Search for the cell housing the specified text and yield its (x, y) center coordinate. 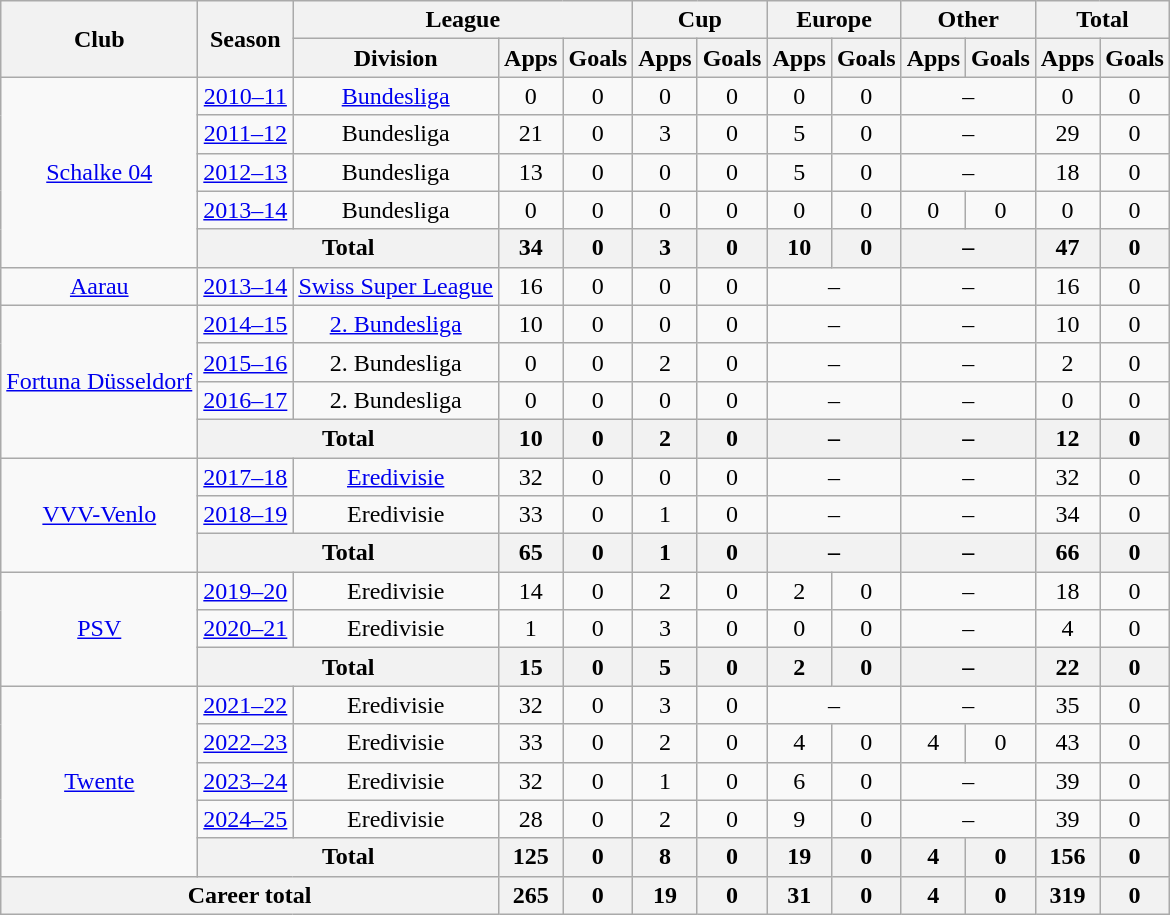
65 (531, 553)
22 (1067, 667)
2018–19 (246, 515)
2024–25 (246, 819)
2010–11 (246, 96)
43 (1067, 743)
9 (799, 819)
Twente (100, 781)
2016–17 (246, 400)
2019–20 (246, 591)
35 (1067, 705)
21 (531, 134)
2012–13 (246, 172)
6 (799, 781)
8 (665, 857)
2017–18 (246, 477)
Fortuna Düsseldorf (100, 381)
28 (531, 819)
PSV (100, 629)
66 (1067, 553)
Europe (834, 20)
319 (1067, 895)
2021–22 (246, 705)
Other (968, 20)
2022–23 (246, 743)
2020–21 (246, 629)
VVV-Venlo (100, 515)
Cup (700, 20)
47 (1067, 248)
265 (531, 895)
League (463, 20)
Division (396, 58)
Schalke 04 (100, 172)
125 (531, 857)
31 (799, 895)
2015–16 (246, 362)
14 (531, 591)
2014–15 (246, 324)
Aarau (100, 286)
15 (531, 667)
29 (1067, 134)
13 (531, 172)
2023–24 (246, 781)
156 (1067, 857)
2011–12 (246, 134)
Swiss Super League (396, 286)
12 (1067, 438)
Season (246, 39)
Club (100, 39)
Career total (250, 895)
